Extract the [X, Y] coordinate from the center of the cell holding the provided text.  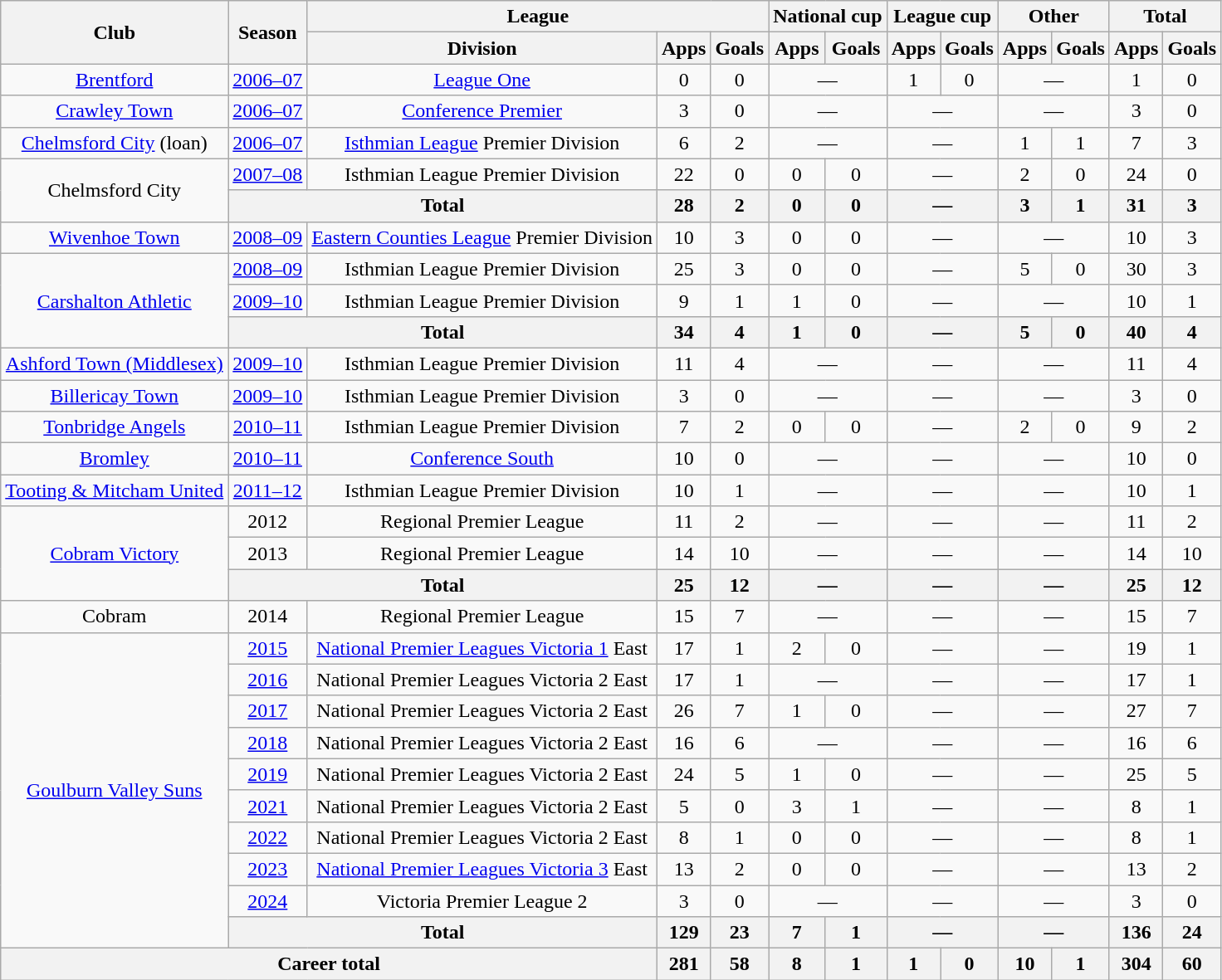
Ashford Town (Middlesex) [115, 363]
Crawley Town [115, 111]
Eastern Counties League Premier Division [482, 237]
Tooting & Mitcham United [115, 490]
58 [740, 964]
40 [1136, 332]
Chelmsford City [115, 190]
22 [683, 174]
National Premier Leagues Victoria 3 East [482, 869]
28 [683, 206]
30 [1136, 269]
Career total [329, 964]
Bromley [115, 459]
23 [740, 933]
2018 [267, 743]
League One [482, 80]
Conference Premier [482, 111]
Victoria Premier League 2 [482, 900]
136 [1136, 933]
304 [1136, 964]
2022 [267, 837]
2015 [267, 648]
Division [482, 48]
31 [1136, 206]
281 [683, 964]
Other [1053, 17]
Goulburn Valley Suns [115, 790]
League [538, 17]
National cup [828, 17]
Season [267, 32]
2024 [267, 900]
2019 [267, 774]
2011–12 [267, 490]
2016 [267, 680]
2013 [267, 553]
2014 [267, 617]
34 [683, 332]
Billericay Town [115, 396]
Wivenhoe Town [115, 237]
2023 [267, 869]
2007–08 [267, 174]
Cobram [115, 617]
Tonbridge Angels [115, 427]
Conference South [482, 459]
26 [683, 711]
60 [1192, 964]
2017 [267, 711]
19 [1136, 648]
League cup [942, 17]
2021 [267, 806]
Brentford [115, 80]
National Premier Leagues Victoria 1 East [482, 648]
Cobram Victory [115, 553]
Club [115, 32]
2012 [267, 522]
Chelmsford City (loan) [115, 143]
Carshalton Athletic [115, 300]
129 [683, 933]
27 [1136, 711]
